Locate the cell with the specified text and output its [X, Y] center coordinate. 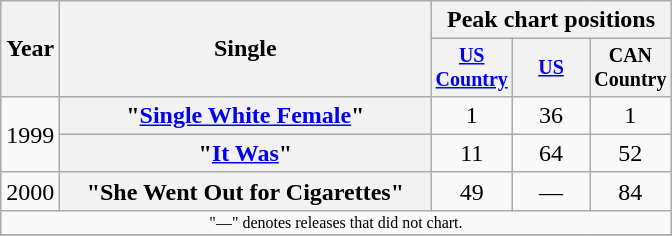
"—" denotes releases that did not chart. [336, 222]
36 [552, 115]
64 [552, 153]
Peak chart positions [551, 20]
1999 [30, 134]
Year [30, 49]
"It Was" [246, 153]
US [552, 68]
US Country [472, 68]
"Single White Female" [246, 115]
49 [472, 191]
11 [472, 153]
Single [246, 49]
84 [631, 191]
"She Went Out for Cigarettes" [246, 191]
CAN Country [631, 68]
— [552, 191]
52 [631, 153]
2000 [30, 191]
